For the text-containing cell, return its midpoint in [x, y] coordinate format. 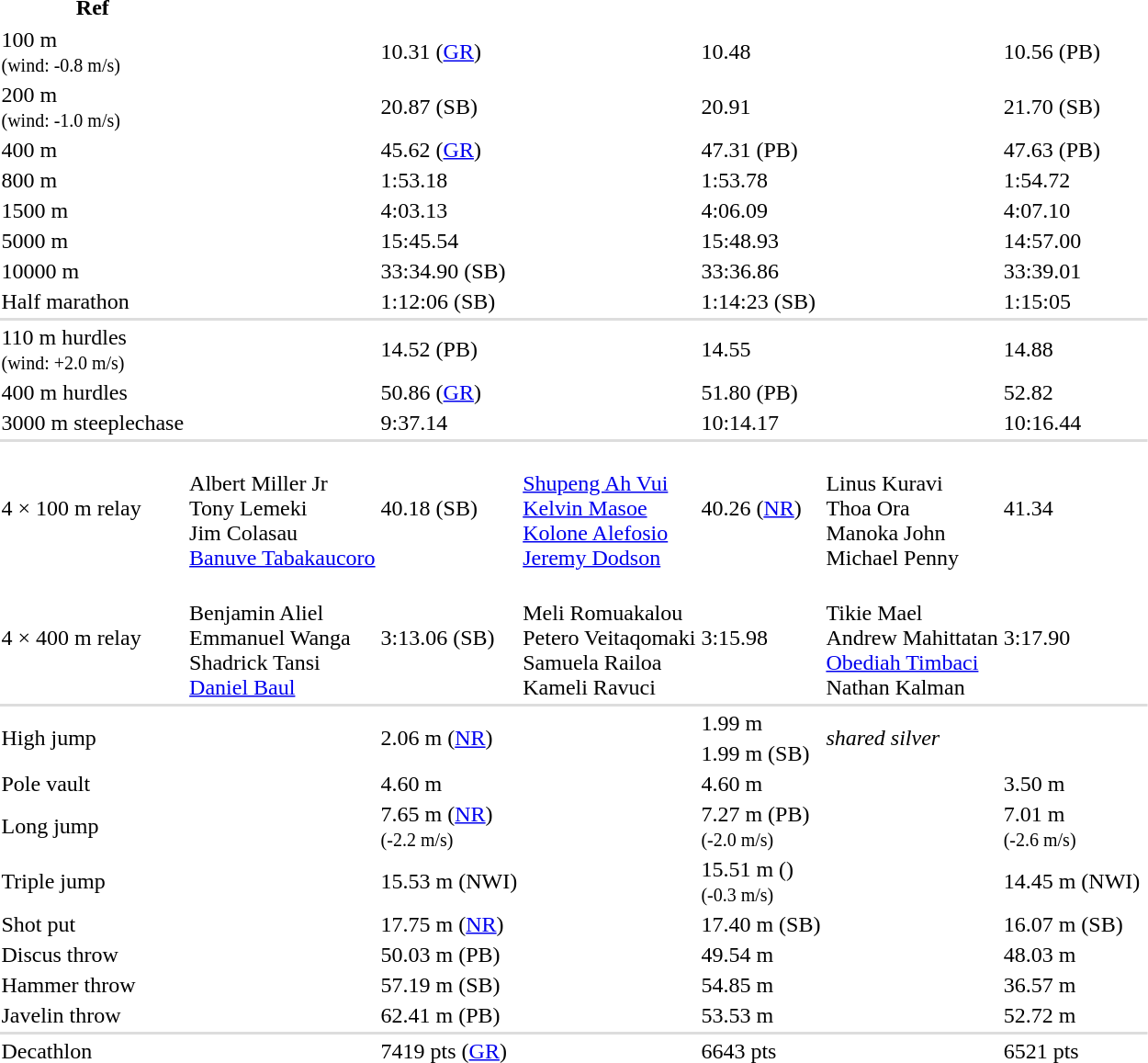
10.56 (PB) [1072, 51]
51.80 (PB) [760, 392]
800 m [93, 180]
53.53 m [760, 1015]
15.53 m (NWI) [449, 882]
1:54.72 [1072, 180]
shared silver [912, 739]
47.31 (PB) [760, 150]
7.01 m (-2.6 m/s) [1072, 827]
14.55 [760, 349]
Pole vault [93, 784]
1:53.18 [449, 180]
3:17.90 [1072, 638]
14.52 (PB) [449, 349]
3:15.98 [760, 638]
4:03.13 [449, 210]
14.45 m (NWI) [1072, 882]
Benjamin AlielEmmanuel WangaShadrick TansiDaniel Baul [283, 638]
Linus KuraviThoa OraManoka JohnMichael Penny [912, 508]
Long jump [93, 827]
57.19 m (SB) [449, 985]
Discus throw [93, 955]
15:48.93 [760, 241]
49.54 m [760, 955]
10000 m [93, 271]
100 m(wind: -0.8 m/s) [93, 51]
45.62 (GR) [449, 150]
15.51 m () (-0.3 m/s) [760, 882]
2.06 m (NR) [449, 739]
Half marathon [93, 301]
40.18 (SB) [449, 508]
3000 m steeplechase [93, 423]
Meli RomuakalouPetero VeitaqomakiSamuela RailoaKameli Ravuci [610, 638]
9:37.14 [449, 423]
Triple jump [93, 882]
4:06.09 [760, 210]
1:15:05 [1072, 301]
1.99 m [760, 723]
4:07.10 [1072, 210]
36.57 m [1072, 985]
14.88 [1072, 349]
1.99 m (SB) [760, 753]
52.72 m [1072, 1015]
Javelin throw [93, 1015]
Shupeng Ah VuiKelvin MasoeKolone AlefosioJeremy Dodson [610, 508]
3:13.06 (SB) [449, 638]
48.03 m [1072, 955]
41.34 [1072, 508]
200 m(wind: -1.0 m/s) [93, 107]
Hammer throw [93, 985]
50.03 m (PB) [449, 955]
40.26 (NR) [760, 508]
4 × 400 m relay [93, 638]
10:14.17 [760, 423]
400 m hurdles [93, 392]
16.07 m (SB) [1072, 924]
High jump [93, 739]
33:36.86 [760, 271]
17.75 m (NR) [449, 924]
7.27 m (PB) (-2.0 m/s) [760, 827]
3.50 m [1072, 784]
54.85 m [760, 985]
10.48 [760, 51]
62.41 m (PB) [449, 1015]
33:34.90 (SB) [449, 271]
33:39.01 [1072, 271]
21.70 (SB) [1072, 107]
5000 m [93, 241]
110 m hurdles(wind: +2.0 m/s) [93, 349]
Albert Miller JrTony LemekiJim ColasauBanuve Tabakaucoro [283, 508]
15:45.54 [449, 241]
400 m [93, 150]
Shot put [93, 924]
50.86 (GR) [449, 392]
1:53.78 [760, 180]
7.65 m (NR)(-2.2 m/s) [449, 827]
10:16.44 [1072, 423]
1500 m [93, 210]
20.87 (SB) [449, 107]
17.40 m (SB) [760, 924]
47.63 (PB) [1072, 150]
20.91 [760, 107]
10.31 (GR) [449, 51]
1:14:23 (SB) [760, 301]
Tikie MaelAndrew MahittatanObediah TimbaciNathan Kalman [912, 638]
14:57.00 [1072, 241]
4 × 100 m relay [93, 508]
52.82 [1072, 392]
1:12:06 (SB) [449, 301]
